Search for the cell housing the specified text and yield its [X, Y] center coordinate. 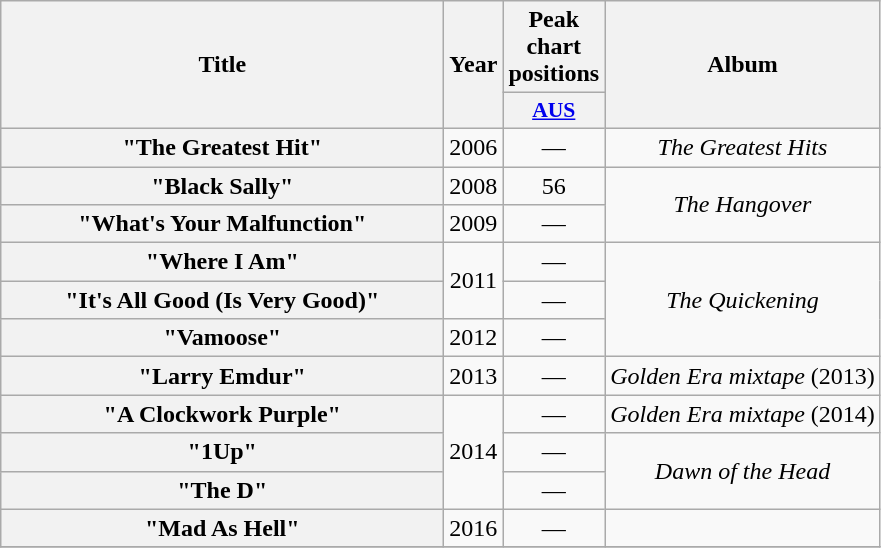
"Vamoose" [222, 338]
2009 [474, 224]
Golden Era mixtape (2014) [743, 414]
2008 [474, 185]
2014 [474, 452]
2013 [474, 376]
2012 [474, 338]
2011 [474, 281]
2006 [474, 147]
Golden Era mixtape (2013) [743, 376]
AUS [554, 111]
2016 [474, 528]
The Hangover [743, 204]
Title [222, 65]
"It's All Good (Is Very Good)" [222, 300]
"Mad As Hell" [222, 528]
"The Greatest Hit" [222, 147]
"Where I Am" [222, 262]
Album [743, 65]
"1Up" [222, 452]
Year [474, 65]
Peak chart positions [554, 47]
"Black Sally" [222, 185]
"What's Your Malfunction" [222, 224]
Dawn of the Head [743, 471]
56 [554, 185]
"Larry Emdur" [222, 376]
The Greatest Hits [743, 147]
The Quickening [743, 300]
"A Clockwork Purple" [222, 414]
"The D" [222, 490]
